Output the [X, Y] coordinate of the center of the cell containing the given text.  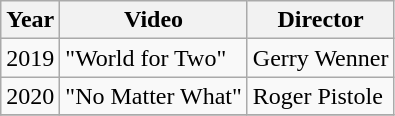
"No Matter What" [154, 96]
Director [320, 20]
Year [30, 20]
"World for Two" [154, 58]
2019 [30, 58]
2020 [30, 96]
Roger Pistole [320, 96]
Gerry Wenner [320, 58]
Video [154, 20]
